Search for the cell housing the specified text and yield its (X, Y) center coordinate. 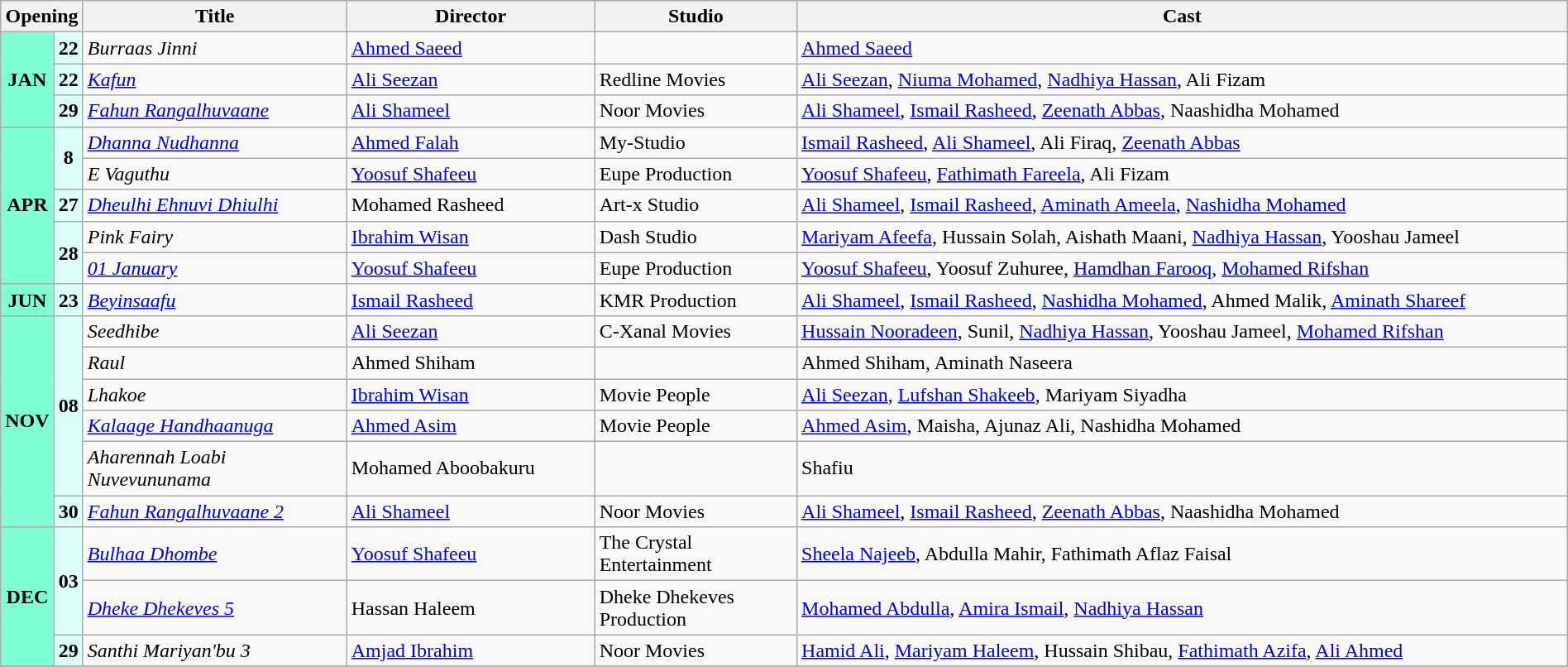
Mohamed Abdulla, Amira Ismail, Nadhiya Hassan (1183, 607)
Opening (41, 17)
Fahun Rangalhuvaane (215, 111)
Yoosuf Shafeeu, Yoosuf Zuhuree, Hamdhan Farooq, Mohamed Rifshan (1183, 268)
Pink Fairy (215, 237)
Beyinsaafu (215, 300)
30 (68, 511)
The Crystal Entertainment (696, 554)
Burraas Jinni (215, 48)
27 (68, 205)
Dash Studio (696, 237)
08 (68, 405)
Ahmed Shiham (471, 362)
Yoosuf Shafeeu, Fathimath Fareela, Ali Fizam (1183, 174)
E Vaguthu (215, 174)
Lhakoe (215, 395)
JAN (27, 79)
28 (68, 252)
Santhi Mariyan'bu 3 (215, 650)
Hassan Haleem (471, 607)
Mohamed Aboobakuru (471, 468)
23 (68, 300)
Aharennah Loabi Nuvevununama (215, 468)
Raul (215, 362)
Kalaage Handhaanuga (215, 426)
Ali Shameel, Ismail Rasheed, Aminath Ameela, Nashidha Mohamed (1183, 205)
Seedhibe (215, 331)
03 (68, 581)
Fahun Rangalhuvaane 2 (215, 511)
Ahmed Shiham, Aminath Naseera (1183, 362)
Dheke Dhekeves 5 (215, 607)
01 January (215, 268)
Art-x Studio (696, 205)
Sheela Najeeb, Abdulla Mahir, Fathimath Aflaz Faisal (1183, 554)
Cast (1183, 17)
Shafiu (1183, 468)
Ali Seezan, Lufshan Shakeeb, Mariyam Siyadha (1183, 395)
Redline Movies (696, 79)
Dheke Dhekeves Production (696, 607)
JUN (27, 300)
Ahmed Falah (471, 142)
Bulhaa Dhombe (215, 554)
Ismail Rasheed (471, 300)
Studio (696, 17)
Title (215, 17)
Amjad Ibrahim (471, 650)
Hussain Nooradeen, Sunil, Nadhiya Hassan, Yooshau Jameel, Mohamed Rifshan (1183, 331)
Kafun (215, 79)
C-Xanal Movies (696, 331)
APR (27, 205)
DEC (27, 597)
NOV (27, 420)
Director (471, 17)
8 (68, 158)
Ali Shameel, Ismail Rasheed, Nashidha Mohamed, Ahmed Malik, Aminath Shareef (1183, 300)
KMR Production (696, 300)
Ahmed Asim, Maisha, Ajunaz Ali, Nashidha Mohamed (1183, 426)
Hamid Ali, Mariyam Haleem, Hussain Shibau, Fathimath Azifa, Ali Ahmed (1183, 650)
Dheulhi Ehnuvi Dhiulhi (215, 205)
Dhanna Nudhanna (215, 142)
Ali Seezan, Niuma Mohamed, Nadhiya Hassan, Ali Fizam (1183, 79)
Mariyam Afeefa, Hussain Solah, Aishath Maani, Nadhiya Hassan, Yooshau Jameel (1183, 237)
Mohamed Rasheed (471, 205)
My-Studio (696, 142)
Ahmed Asim (471, 426)
Ismail Rasheed, Ali Shameel, Ali Firaq, Zeenath Abbas (1183, 142)
